Determine the [x, y] coordinate at the center of the cell enclosing the given text.  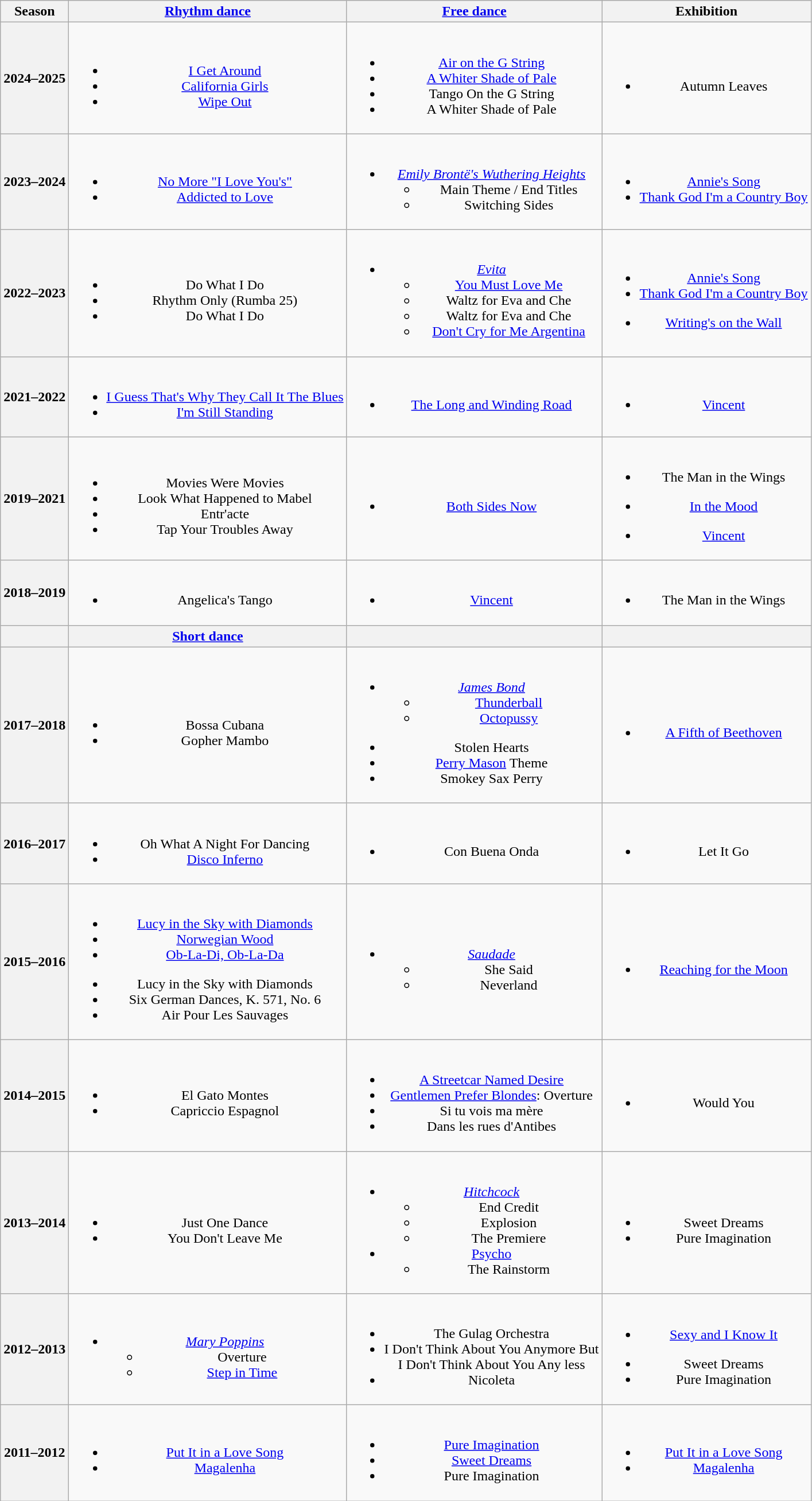
2024–2025 [34, 78]
Air on the G String A Whiter Shade of Pale Tango On the G String A Whiter Shade of Pale [474, 78]
Exhibition [706, 11]
2016–2017 [34, 843]
A Streetcar Named DesireGentlemen Prefer Blondes: OvertureSi tu vois ma mère Dans les rues d'Antibes [474, 1095]
Lucy in the Sky with Diamonds Norwegian Wood Ob-La-Di, Ob-La-Da Lucy in the Sky with Diamonds Six German Dances, K. 571, No. 6 Air Pour Les Sauvages [208, 961]
Short dance [208, 636]
2021–2022 [34, 397]
Let It Go [706, 843]
No More "I Love You's" Addicted to Love [208, 181]
Bossa Cubana Gopher Mambo [208, 725]
I Get AroundCalifornia Girls Wipe Out [208, 78]
Angelica's Tango [208, 592]
Would You [706, 1095]
2011–2012 [34, 1453]
Reaching for the Moon [706, 961]
Annie's SongThank God I'm a Country Boy Writing's on the Wall [706, 293]
2023–2024 [34, 181]
SaudadeShe Said Neverland [474, 961]
Autumn Leaves [706, 78]
Sweet DreamsPure Imagination [706, 1223]
The Man in the Wings In the Mood Vincent [706, 498]
2013–2014 [34, 1223]
Mary PoppinsOvertureStep in Time [208, 1349]
2012–2013 [34, 1349]
The Man in the Wings [706, 592]
El Gato Montes Capriccio Espagnol [208, 1095]
Just One Dance You Don't Leave Me [208, 1223]
Pure Imagination Sweet Dreams Pure Imagination [474, 1453]
2018–2019 [34, 592]
2017–2018 [34, 725]
Season [34, 11]
James BondThunderballOctopussy Stolen HeartsPerry Mason Theme Smokey Sax Perry [474, 725]
2015–2016 [34, 961]
The Long and Winding Road [474, 397]
Con Buena Onda [474, 843]
I Guess That's Why They Call It The Blues I'm Still Standing [208, 397]
Sexy and I Know It Sweet DreamsPure Imagination [706, 1349]
Emily Brontë's Wuthering HeightsMain Theme / End TitlesSwitching Sides [474, 181]
Annie's SongThank God I'm a Country Boy [706, 181]
Free dance [474, 11]
HitchcockEnd CreditExplosionThe Premiere PsychoThe Rainstorm [474, 1223]
2014–2015 [34, 1095]
Oh What A Night For Dancing Disco Inferno [208, 843]
2022–2023 [34, 293]
Do What I Do Rhythm Only (Rumba 25) Do What I Do [208, 293]
A Fifth of Beethoven [706, 725]
Movies Were Movies Look What Happened to Mabel Entr'acte Tap Your Troubles Away [208, 498]
2019–2021 [34, 498]
Rhythm dance [208, 11]
The Gulag Orchestra I Don't Think About You Anymore But I Don't Think About You Any less Nicoleta [474, 1349]
Evita You Must Love Me Waltz for Eva and Che Waltz for Eva and Che Don't Cry for Me Argentina [474, 293]
Both Sides Now [474, 498]
